Extract the [x, y] coordinate from the center of the cell holding the provided text.  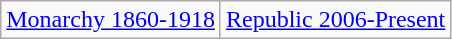
Monarchy 1860-1918 [111, 20]
Republic 2006-Present [335, 20]
